Detect which cell encompasses the target text, then output its (x, y) center coordinate. 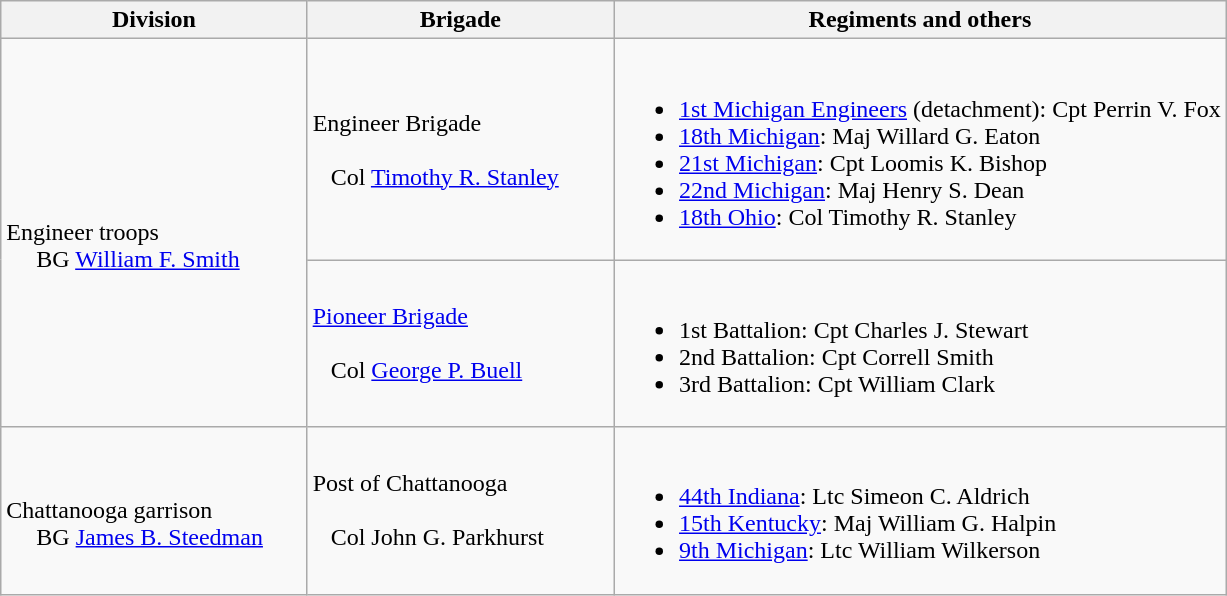
Engineer troops BG William F. Smith (154, 233)
Chattanooga garrison BG James B. Steedman (154, 510)
Brigade (460, 20)
Regiments and others (920, 20)
Pioneer Brigade Col George P. Buell (460, 344)
Division (154, 20)
Engineer Brigade Col Timothy R. Stanley (460, 150)
Post of Chattanooga Col John G. Parkhurst (460, 510)
44th Indiana: Ltc Simeon C. Aldrich15th Kentucky: Maj William G. Halpin9th Michigan: Ltc William Wilkerson (920, 510)
1st Battalion: Cpt Charles J. Stewart2nd Battalion: Cpt Correll Smith3rd Battalion: Cpt William Clark (920, 344)
